For the text-containing cell, return its midpoint in [X, Y] coordinate format. 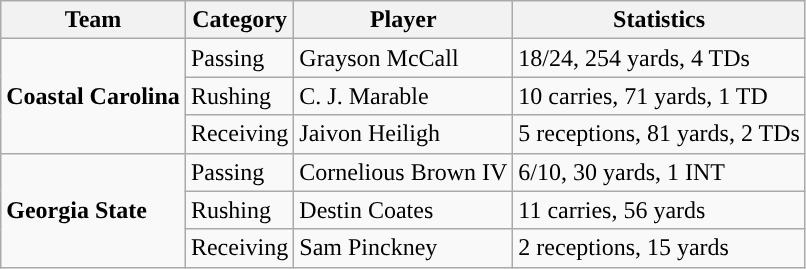
2 receptions, 15 yards [660, 248]
Cornelious Brown IV [404, 172]
Georgia State [94, 210]
Grayson McCall [404, 58]
Category [239, 20]
18/24, 254 yards, 4 TDs [660, 58]
10 carries, 71 yards, 1 TD [660, 96]
5 receptions, 81 yards, 2 TDs [660, 134]
6/10, 30 yards, 1 INT [660, 172]
C. J. Marable [404, 96]
Statistics [660, 20]
Team [94, 20]
Sam Pinckney [404, 248]
Player [404, 20]
11 carries, 56 yards [660, 210]
Destin Coates [404, 210]
Jaivon Heiligh [404, 134]
Coastal Carolina [94, 96]
